Pinpoint the cell where the given text exists, returning its [x, y] midpoint coordinate. 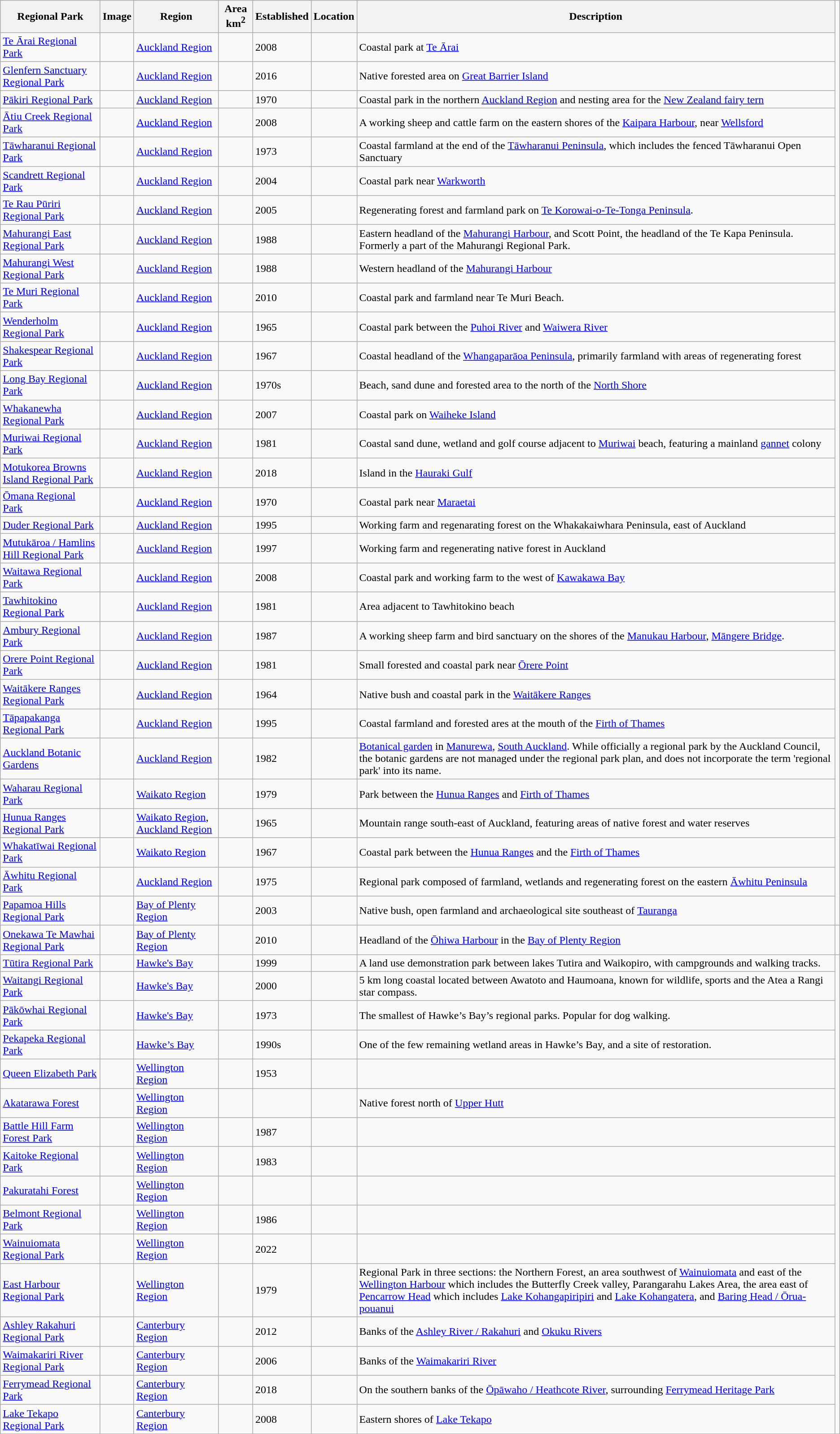
Banks of the Waimakariri River [596, 1360]
Onekawa Te Mawhai Regional Park [50, 940]
Lake Tekapo Regional Park [50, 1419]
Small forested and coastal park near Ōrere Point [596, 665]
Battle Hill Farm Forest Park [50, 1132]
Muriwai Regional Park [50, 443]
Whakatīwai Regional Park [50, 853]
Scandrett Regional Park [50, 181]
Waitawa Regional Park [50, 577]
Coastal park at Te Ārai [596, 47]
Pākōwhai Regional Park [50, 1015]
Coastal park between the Hunua Ranges and the Firth of Thames [596, 853]
Working farm and regenarating forest on the Whakakaiwhara Peninsula, east of Auckland [596, 525]
Whakanewha Regional Park [50, 415]
Glenfern Sanctuary Regional Park [50, 76]
Area km2 [236, 17]
Pakuratahi Forest [50, 1191]
Te Muri Regional Park [50, 298]
A working sheep and cattle farm on the eastern shores of the Kaipara Harbour, near Wellsford [596, 122]
Ashley Rakahuri Regional Park [50, 1332]
Akatarawa Forest [50, 1103]
2022 [282, 1249]
Pekapeka Regional Park [50, 1045]
Ātiu Creek Regional Park [50, 122]
Āwhitu Regional Park [50, 881]
A land use demonstration park between lakes Tutira and Waikopiro, with campgrounds and walking tracks. [596, 963]
Native forest north of Upper Hutt [596, 1103]
Coastal park between the Puhoi River and Waiwera River [596, 327]
Area adjacent to Tawhitokino beach [596, 607]
Waharau Regional Park [50, 794]
Orere Point Regional Park [50, 665]
2016 [282, 76]
East Harbour Regional Park [50, 1290]
2000 [282, 986]
Tāpapakanga Regional Park [50, 723]
Coastal farmland and forested ares at the mouth of the Firth of Thames [596, 723]
Auckland Botanic Gardens [50, 759]
Mountain range south-east of Auckland, featuring areas of native forest and water reserves [596, 823]
Te Rau Pūriri Regional Park [50, 210]
Regenerating forest and farmland park on Te Korowai-o-Te-Tonga Peninsula. [596, 210]
Headland of the Ōhiwa Harbour in the Bay of Plenty Region [596, 940]
Wainuiomata Regional Park [50, 1249]
Coastal headland of the Whangaparāoa Peninsula, primarily farmland with areas of regenerating forest [596, 356]
1953 [282, 1074]
Native bush and coastal park in the Waitākere Ranges [596, 695]
Waikato Region, Auckland Region [176, 823]
Coastal farmland at the end of the Tāwharanui Peninsula, which includes the fenced Tāwharanui Open Sanctuary [596, 152]
Regional park composed of farmland, wetlands and regenerating forest on the eastern Āwhitu Peninsula [596, 881]
Image [117, 17]
Ferrymead Regional Park [50, 1390]
Waitākere Ranges Regional Park [50, 695]
1990s [282, 1045]
Long Bay Regional Park [50, 385]
Ōmana Regional Park [50, 502]
Mahurangi East Regional Park [50, 240]
Established [282, 17]
Native forested area on Great Barrier Island [596, 76]
Motukorea Browns Island Regional Park [50, 473]
Regional Park [50, 17]
Tūtira Regional Park [50, 963]
1964 [282, 695]
1986 [282, 1220]
1997 [282, 548]
2005 [282, 210]
Coastal park in the northern Auckland Region and nesting area for the New Zealand fairy tern [596, 99]
Duder Regional Park [50, 525]
2012 [282, 1332]
1983 [282, 1161]
Coastal park and working farm to the west of Kawakawa Bay [596, 577]
1982 [282, 759]
Banks of the Ashley River / Rakahuri and Okuku Rivers [596, 1332]
Eastern shores of Lake Tekapo [596, 1419]
Description [596, 17]
Wenderholm Regional Park [50, 327]
2007 [282, 415]
Shakespear Regional Park [50, 356]
Island in the Hauraki Gulf [596, 473]
1999 [282, 963]
Beach, sand dune and forested area to the north of the North Shore [596, 385]
1970s [282, 385]
Tawhitokino Regional Park [50, 607]
Coastal sand dune, wetland and golf course adjacent to Muriwai beach, featuring a mainland gannet colony [596, 443]
Coastal park and farmland near Te Muri Beach. [596, 298]
Pākiri Regional Park [50, 99]
Coastal park near Warkworth [596, 181]
Region [176, 17]
Location [334, 17]
Ambury Regional Park [50, 636]
The smallest of Hawke’s Bay’s regional parks. Popular for dog walking. [596, 1015]
Mahurangi West Regional Park [50, 268]
One of the few remaining wetland areas in Hawke’s Bay, and a site of restoration. [596, 1045]
Eastern headland of the Mahurangi Harbour, and Scott Point, the headland of the Te Kapa Peninsula. Formerly a part of the Mahurangi Regional Park. [596, 240]
Working farm and regenerating native forest in Auckland [596, 548]
Coastal park on Waiheke Island [596, 415]
5 km long coastal located between Awatoto and Haumoana, known for wildlife, sports and the Atea a Rangi star compass. [596, 986]
Papamoa Hills Regional Park [50, 911]
Belmont Regional Park [50, 1220]
Coastal park near Maraetai [596, 502]
On the southern banks of the Ōpāwaho / Heathcote River, surrounding Ferrymead Heritage Park [596, 1390]
Mutukāroa / Hamlins Hill Regional Park [50, 548]
Tāwharanui Regional Park [50, 152]
Queen Elizabeth Park [50, 1074]
2004 [282, 181]
Waitangi Regional Park [50, 986]
2003 [282, 911]
Western headland of the Mahurangi Harbour [596, 268]
Waimakariri River Regional Park [50, 1360]
A working sheep farm and bird sanctuary on the shores of the Manukau Harbour, Māngere Bridge. [596, 636]
2006 [282, 1360]
Hunua Ranges Regional Park [50, 823]
Hawke’s Bay [176, 1045]
Park between the Hunua Ranges and Firth of Thames [596, 794]
Te Ārai Regional Park [50, 47]
Kaitoke Regional Park [50, 1161]
Native bush, open farmland and archaeological site southeast of Tauranga [596, 911]
1975 [282, 881]
